Capture the cell that displays the provided text and extract its (X, Y) central coordinate. 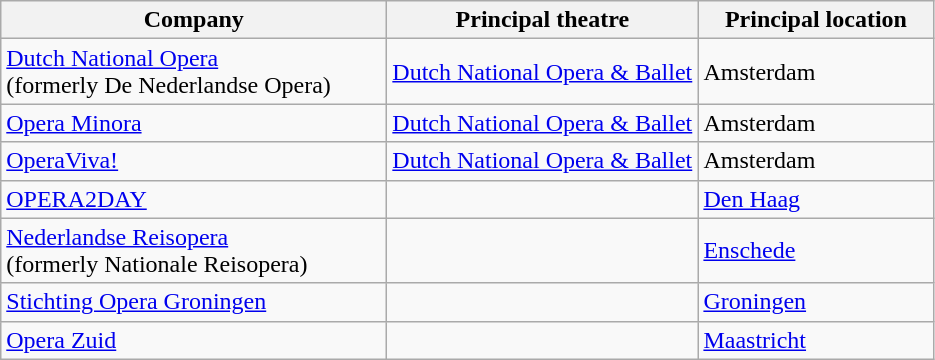
Principal location (816, 20)
Dutch National Opera(formerly De Nederlandse Opera) (194, 72)
Enschede (816, 250)
Den Haag (816, 199)
Stichting Opera Groningen (194, 302)
OperaViva! (194, 161)
Groningen (816, 302)
Opera Zuid (194, 340)
Opera Minora (194, 123)
OPERA2DAY (194, 199)
Company (194, 20)
Nederlandse Reisopera(formerly Nationale Reisopera) (194, 250)
Maastricht (816, 340)
Principal theatre (542, 20)
